Provide the (x, y) coordinate of the cell's center where the given text is located.  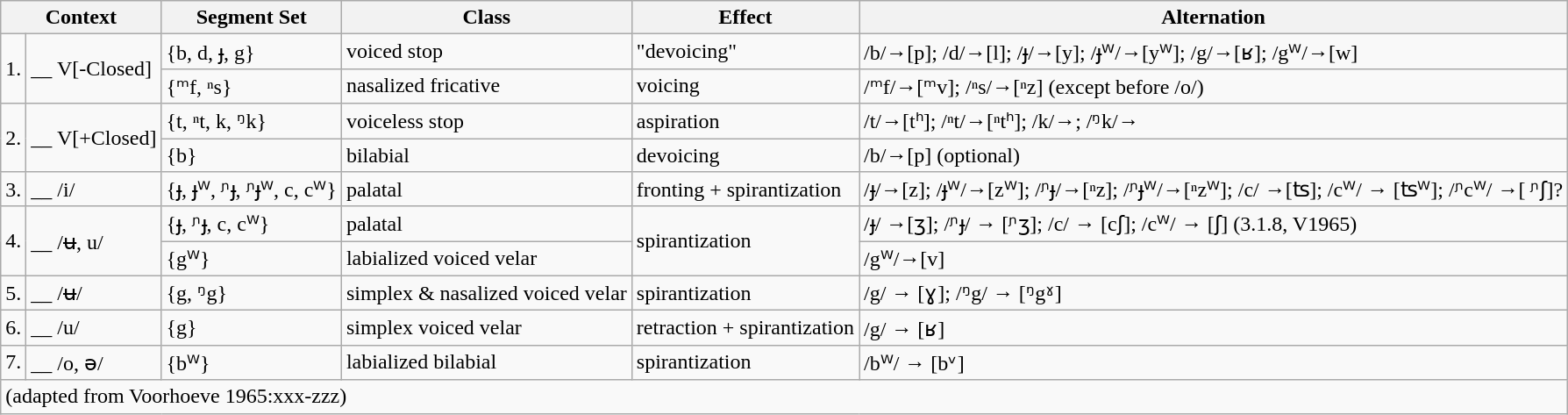
__ /u/ (94, 328)
/gᵂ/→[v] (1214, 259)
__ V[+Closed] (94, 138)
{ᵐf, ⁿs} (251, 86)
{bᵂ} (251, 362)
__ /ʉ, u/ (94, 240)
Segment Set (251, 18)
{b} (251, 155)
3. (14, 190)
"devoicing" (745, 52)
/ɟ/ →[ʒ]; /ᶮɟ/ → [ᶮʒ]; /c/ → [cʃ]; /cᵂ/ → [ʃ] (3.1.8, V1965) (1214, 224)
simplex & nasalized voiced velar (486, 293)
{t, ⁿt, k, ᵑk} (251, 121)
simplex voiced velar (486, 328)
fronting + spirantization (745, 190)
/t/→[tʰ]; /ⁿt/→[ⁿtʰ]; /k/→; /ᵑk/→ (1214, 121)
voiceless stop (486, 121)
nasalized fricative (486, 86)
1. (14, 68)
5. (14, 293)
devoicing (745, 155)
{ɟ, ᶮɟ, c, cᵂ} (251, 224)
retraction + spirantization (745, 328)
Context (81, 18)
voiced stop (486, 52)
__ /o, ə/ (94, 362)
labialized voiced velar (486, 259)
__ V[-Closed] (94, 68)
{b, d, ɟ, g} (251, 52)
/ɟ/→[z]; /ɟᵂ/→[zᵂ]; /ᶮɟ/→[ⁿz]; /ᶮɟᵂ/→[ⁿzᵂ]; /c/ →[ʦ]; /cᵂ/ → [ʦᵂ]; /ᶮcᵂ/ →[ ᶮʃ]? (1214, 190)
/b/→[p]; /d/→[l]; /ɟ/→[y]; /ɟᵂ/→[yᵂ]; /g/→[ʁ]; /gᵂ/→[w] (1214, 52)
Class (486, 18)
4. (14, 240)
{g, ᵑg} (251, 293)
2. (14, 138)
__ /ʉ/ (94, 293)
6. (14, 328)
(adapted from Voorhoeve 1965:xxx-zzz) (784, 397)
/bᵂ/ → [bᵛ] (1214, 362)
/g/ → [ɣ]; /ᵑg/ → [ᵑgˠ] (1214, 293)
{ɟ, ɟᵂ, ᶮɟ, ᶮɟᵂ, c, cᵂ} (251, 190)
labialized bilabial (486, 362)
Effect (745, 18)
__ /i/ (94, 190)
bilabial (486, 155)
{gᵂ} (251, 259)
/ᵐf/→[ᵐv]; /ⁿs/→[ⁿz] (except before /o/) (1214, 86)
{g} (251, 328)
7. (14, 362)
voicing (745, 86)
/b/→[p] (optional) (1214, 155)
aspiration (745, 121)
/g/ → [ʁ] (1214, 328)
Alternation (1214, 18)
